Return (X, Y) of the center of cell containing provided text 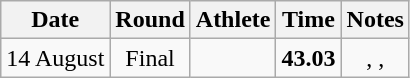
Date (56, 20)
, , (375, 58)
Notes (375, 20)
Time (308, 20)
14 August (56, 58)
Athlete (233, 20)
Round (150, 20)
43.03 (308, 58)
Final (150, 58)
